Pinpoint the cell where the given text exists, returning its [x, y] midpoint coordinate. 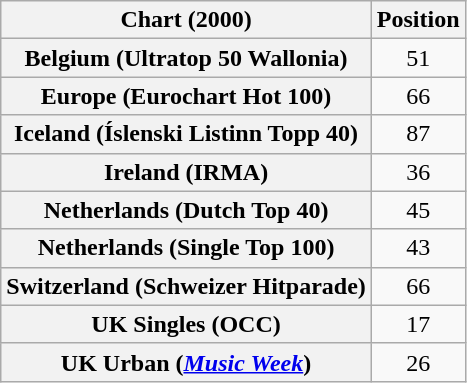
87 [418, 134]
45 [418, 210]
26 [418, 362]
Chart (2000) [186, 20]
51 [418, 58]
17 [418, 324]
Netherlands (Dutch Top 40) [186, 210]
Belgium (Ultratop 50 Wallonia) [186, 58]
UK Urban (Music Week) [186, 362]
36 [418, 172]
Europe (Eurochart Hot 100) [186, 96]
UK Singles (OCC) [186, 324]
Position [418, 20]
Iceland (Íslenski Listinn Topp 40) [186, 134]
43 [418, 248]
Switzerland (Schweizer Hitparade) [186, 286]
Netherlands (Single Top 100) [186, 248]
Ireland (IRMA) [186, 172]
